Identify which cell holds the provided text, then report its (x, y) central coordinate. 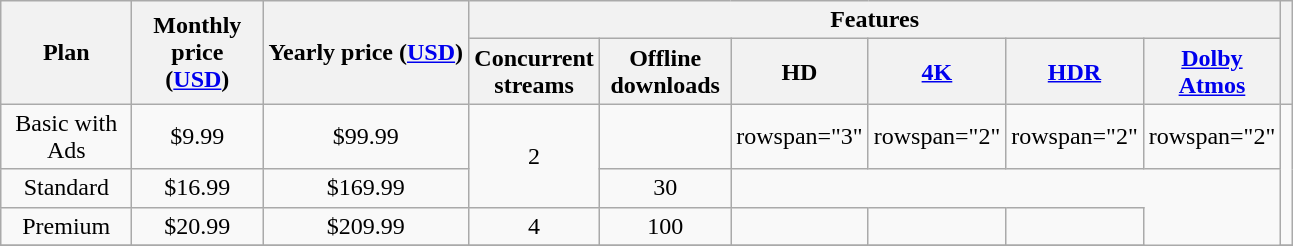
$169.99 (366, 188)
4K (937, 72)
$16.99 (198, 188)
$9.99 (198, 136)
Dolby Atmos (1212, 72)
$99.99 (366, 136)
Offline downloads (666, 72)
2 (534, 156)
Premium (66, 226)
rowspan="3" (800, 136)
Basic with Ads (66, 136)
$209.99 (366, 226)
4 (534, 226)
Monthly price (USD) (198, 52)
HD (800, 72)
Yearly price (USD) (366, 52)
Concurrent streams (534, 72)
100 (666, 226)
Standard (66, 188)
30 (666, 188)
Plan (66, 52)
Features (875, 20)
$20.99 (198, 226)
HDR (1075, 72)
